Detect which cell encompasses the target text, then output its (X, Y) center coordinate. 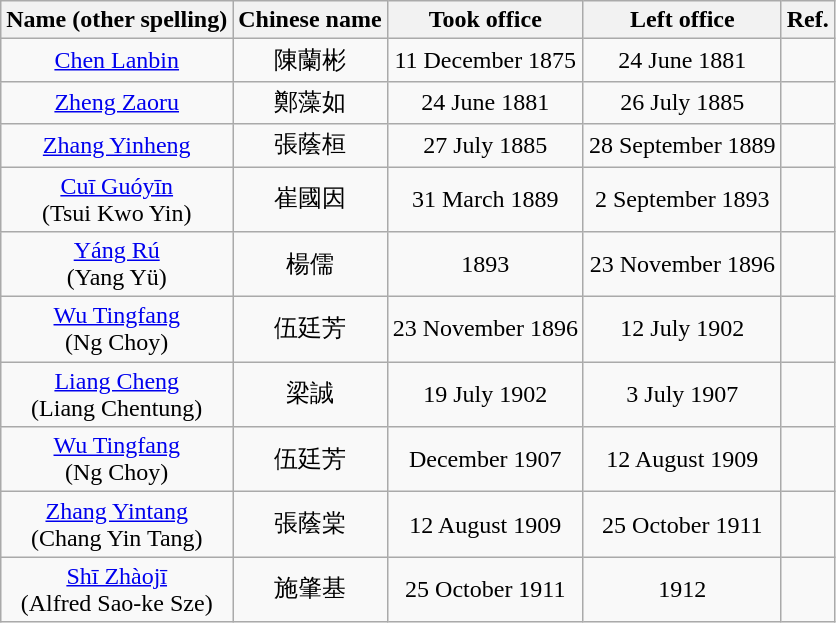
Cuī Guóyīn(Tsui Kwo Yin) (117, 198)
2 September 1893 (682, 198)
楊儒 (310, 264)
1893 (485, 264)
Yáng Rú(Yang Yü) (117, 264)
鄭藻如 (310, 102)
Zheng Zaoru (117, 102)
Liang Cheng(Liang Chentung) (117, 394)
Took office (485, 20)
Ref. (808, 20)
31 March 1889 (485, 198)
Chen Lanbin (117, 60)
Shī Zhàojī(Alfred Sao-ke Sze) (117, 590)
1912 (682, 590)
Zhang Yinheng (117, 146)
December 1907 (485, 460)
崔國因 (310, 198)
27 July 1885 (485, 146)
陳蘭彬 (310, 60)
梁誠 (310, 394)
12 July 1902 (682, 330)
Left office (682, 20)
11 December 1875 (485, 60)
3 July 1907 (682, 394)
張蔭棠 (310, 524)
Chinese name (310, 20)
28 September 1889 (682, 146)
Zhang Yintang(Chang Yin Tang) (117, 524)
施肇基 (310, 590)
Name (other spelling) (117, 20)
張蔭桓 (310, 146)
26 July 1885 (682, 102)
19 July 1902 (485, 394)
